Provide the (X, Y) coordinate of the cell's center where the given text is located.  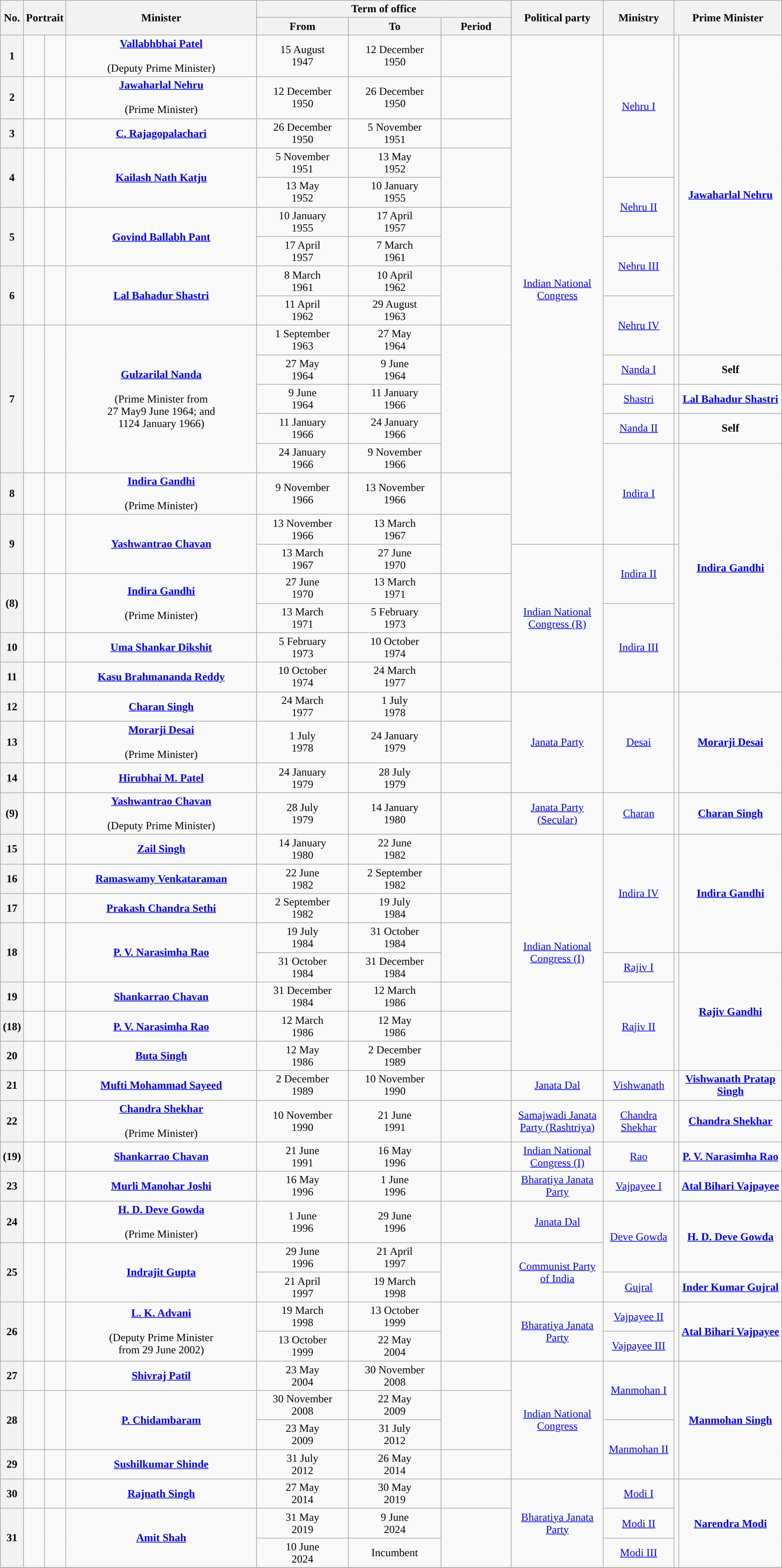
Rajiv I (638, 968)
22 May2009 (395, 1405)
27 May2014 (302, 1494)
15 August1947 (302, 56)
Gujral (638, 1287)
Modi III (638, 1553)
Jawaharlal Nehru(Prime Minister) (161, 98)
(9) (12, 813)
Communist Party of India (558, 1272)
No. (12, 18)
Rao (638, 1156)
(19) (12, 1156)
23 May2004 (302, 1375)
Ministry (638, 18)
22 (12, 1121)
Charan (638, 813)
15 (12, 849)
Indian National Congress (R) (558, 618)
21 (12, 1086)
Portrait (45, 18)
L. K. Advani(Deputy Prime Ministerfrom 29 June 2002) (161, 1331)
From (302, 26)
Period (476, 26)
Amit Shah (161, 1538)
Jawaharlal Nehru (730, 195)
Indira IV (638, 893)
H. D. Deve Gowda(Prime Minister) (161, 1222)
(8) (12, 603)
Shivraj Patil (161, 1375)
22 May2004 (395, 1346)
8 (12, 494)
(18) (12, 1027)
19 (12, 997)
20 (12, 1056)
18 (12, 953)
Ramaswamy Venkataraman (161, 879)
Sushilkumar Shinde (161, 1464)
23 May2009 (302, 1435)
10 June2024 (302, 1553)
30 May2019 (395, 1494)
Manmohan I (638, 1390)
Yashwantrao Chavan (161, 544)
Samajwadi Janata Party (Rashtriya) (558, 1121)
Indira II (638, 574)
11 (12, 677)
C. Rajagopalachari (161, 133)
To (395, 26)
Buta Singh (161, 1056)
Zail Singh (161, 849)
7 March1961 (395, 251)
Murli Manohar Joshi (161, 1186)
Nehru III (638, 266)
Hirubhai M. Patel (161, 778)
6 (12, 295)
Morarji Desai (730, 742)
9 (12, 544)
Shastri (638, 399)
P. Chidambaram (161, 1420)
11 April1962 (302, 310)
Modi I (638, 1494)
Indira I (638, 494)
Vallabhbhai Patel(Deputy Prime Minister) (161, 56)
Indrajit Gupta (161, 1272)
25 (12, 1272)
Nanda I (638, 369)
Kailash Nath Katju (161, 177)
Incumbent (395, 1553)
Manmohan Singh (730, 1420)
Morarji Desai(Prime Minister) (161, 742)
24 (12, 1222)
Janata Party (558, 742)
Yashwantrao Chavan(Deputy Prime Minister) (161, 813)
28 (12, 1420)
Mufti Mohammad Sayeed (161, 1086)
10 April1962 (395, 280)
31 May2019 (302, 1523)
Desai (638, 742)
Vishwanath Pratap Singh (730, 1086)
4 (12, 177)
Govind Ballabh Pant (161, 236)
Manmohan II (638, 1450)
Political party (558, 18)
Vajpayee III (638, 1346)
13 (12, 742)
2 (12, 98)
Nehru IV (638, 325)
12 (12, 706)
29 (12, 1464)
17 (12, 909)
30 (12, 1494)
10 (12, 647)
1 September1963 (302, 339)
26 (12, 1331)
Chandra Shekhar(Prime Minister) (161, 1121)
Nanda II (638, 428)
23 (12, 1186)
8 March 1961 (302, 280)
1 (12, 56)
Janata Party (Secular) (558, 813)
9 June2024 (395, 1523)
5 (12, 236)
Rajiv Gandhi (730, 1012)
H. D. Deve Gowda (730, 1236)
3 (12, 133)
14 (12, 778)
Prakash Chandra Sethi (161, 909)
Deve Gowda (638, 1236)
31 (12, 1538)
Kasu Brahmananda Reddy (161, 677)
Gulzarilal Nanda(Prime Minister from27 May9 June 1964; and1124 January 1966) (161, 398)
7 (12, 398)
Prime Minister (728, 18)
Indira III (638, 647)
Rajiv II (638, 1027)
Narendra Modi (730, 1523)
29 August1963 (395, 310)
26 May2014 (395, 1464)
Inder Kumar Gujral (730, 1287)
27 (12, 1375)
Nehru II (638, 207)
Rajnath Singh (161, 1494)
Vajpayee II (638, 1316)
Term of office (384, 9)
Uma Shankar Dikshit (161, 647)
Vishwanath (638, 1086)
Modi II (638, 1523)
16 (12, 879)
Nehru I (638, 106)
Vajpayee I (638, 1186)
Minister (161, 18)
